Detect which cell encompasses the target text, then output its [X, Y] center coordinate. 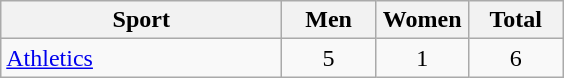
Total [516, 20]
6 [516, 58]
Sport [142, 20]
Athletics [142, 58]
Women [422, 20]
1 [422, 58]
5 [329, 58]
Men [329, 20]
